Return (x, y) of the center of cell containing provided text 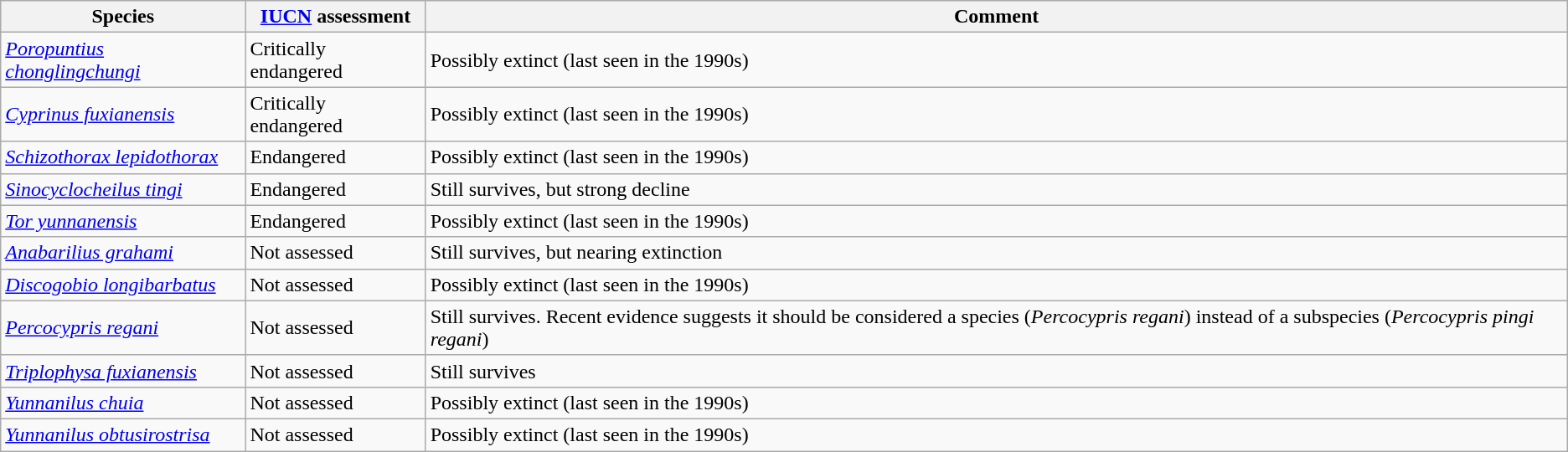
Still survives. Recent evidence suggests it should be considered a species (Percocypris regani) instead of a subspecies (Percocypris pingi regani) (997, 328)
Yunnanilus chuia (123, 403)
Triplophysa fuxianensis (123, 371)
Still survives (997, 371)
Percocypris regani (123, 328)
IUCN assessment (335, 17)
Poropuntius chonglingchungi (123, 60)
Cyprinus fuxianensis (123, 114)
Tor yunnanensis (123, 221)
Schizothorax lepidothorax (123, 157)
Sinocyclocheilus tingi (123, 189)
Species (123, 17)
Discogobio longibarbatus (123, 285)
Comment (997, 17)
Still survives, but strong decline (997, 189)
Still survives, but nearing extinction (997, 253)
Anabarilius grahami (123, 253)
Yunnanilus obtusirostrisa (123, 434)
